From the cell containing the given text, extract its center point as [X, Y] coordinate. 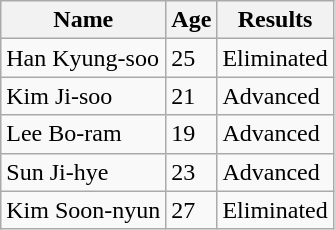
Results [275, 20]
23 [192, 172]
21 [192, 96]
19 [192, 134]
Han Kyung-soo [84, 58]
25 [192, 58]
Age [192, 20]
Name [84, 20]
Kim Soon-nyun [84, 210]
27 [192, 210]
Kim Ji-soo [84, 96]
Sun Ji-hye [84, 172]
Lee Bo-ram [84, 134]
